Find where the given text appears and provide that cell's center as (X, Y) coordinate. 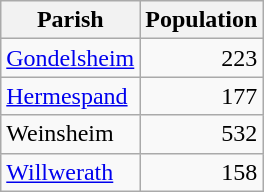
532 (202, 134)
158 (202, 172)
Weinsheim (70, 134)
223 (202, 58)
Population (202, 20)
Parish (70, 20)
Gondelsheim (70, 58)
Willwerath (70, 172)
Hermespand (70, 96)
177 (202, 96)
